Detect which cell encompasses the target text, then output its [x, y] center coordinate. 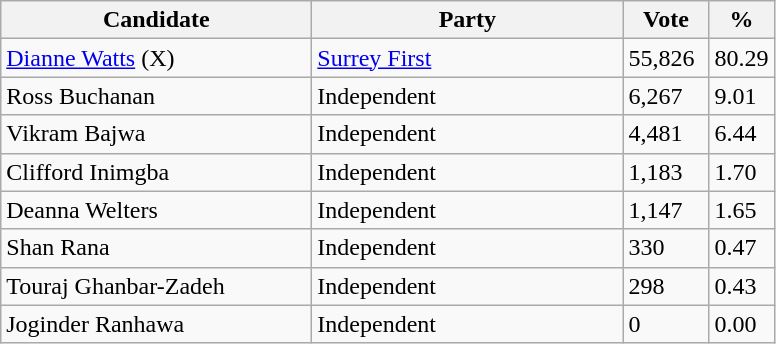
298 [666, 286]
55,826 [666, 58]
Surrey First [468, 58]
1,183 [666, 172]
Party [468, 20]
Dianne Watts (X) [156, 58]
9.01 [742, 96]
4,481 [666, 134]
6,267 [666, 96]
Candidate [156, 20]
Ross Buchanan [156, 96]
80.29 [742, 58]
330 [666, 248]
Joginder Ranhawa [156, 324]
Touraj Ghanbar-Zadeh [156, 286]
1.65 [742, 210]
Deanna Welters [156, 210]
0 [666, 324]
0.00 [742, 324]
Shan Rana [156, 248]
6.44 [742, 134]
% [742, 20]
Clifford Inimgba [156, 172]
0.47 [742, 248]
0.43 [742, 286]
1,147 [666, 210]
Vikram Bajwa [156, 134]
1.70 [742, 172]
Vote [666, 20]
